Return the (x, y) coordinate for the center point of the cell that contains the specified text.  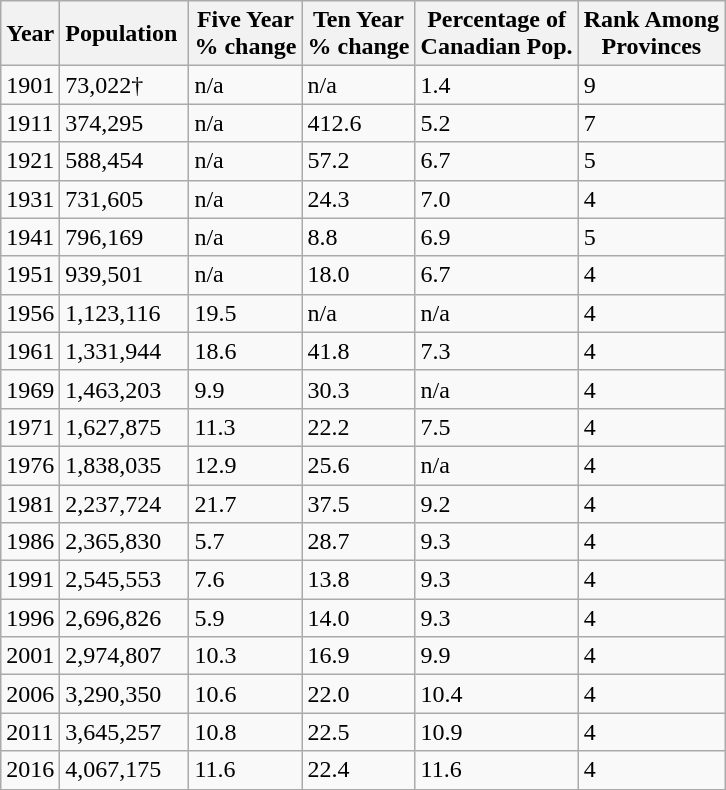
22.4 (358, 770)
10.4 (496, 694)
5.9 (246, 618)
1981 (30, 503)
2,974,807 (124, 656)
1931 (30, 199)
1,627,875 (124, 427)
19.5 (246, 313)
2,696,826 (124, 618)
5.7 (246, 542)
18.0 (358, 275)
1941 (30, 237)
374,295 (124, 123)
28.7 (358, 542)
1976 (30, 465)
22.0 (358, 694)
2,545,553 (124, 580)
Five Year % change (246, 34)
10.8 (246, 732)
1921 (30, 161)
8.8 (358, 237)
Ten Year % change (358, 34)
9 (651, 85)
7.6 (246, 580)
1961 (30, 351)
1,838,035 (124, 465)
1.4 (496, 85)
41.8 (358, 351)
1,463,203 (124, 389)
37.5 (358, 503)
13.8 (358, 580)
Rank AmongProvinces (651, 34)
2,365,830 (124, 542)
12.9 (246, 465)
1,331,944 (124, 351)
11.3 (246, 427)
6.9 (496, 237)
73,022† (124, 85)
Year (30, 34)
22.5 (358, 732)
16.9 (358, 656)
7 (651, 123)
2016 (30, 770)
10.9 (496, 732)
21.7 (246, 503)
14.0 (358, 618)
2011 (30, 732)
Percentage of Canadian Pop. (496, 34)
18.6 (246, 351)
3,290,350 (124, 694)
1996 (30, 618)
25.6 (358, 465)
Population (124, 34)
731,605 (124, 199)
1986 (30, 542)
7.5 (496, 427)
588,454 (124, 161)
412.6 (358, 123)
1951 (30, 275)
10.6 (246, 694)
2001 (30, 656)
1911 (30, 123)
9.2 (496, 503)
939,501 (124, 275)
22.2 (358, 427)
4,067,175 (124, 770)
57.2 (358, 161)
796,169 (124, 237)
5.2 (496, 123)
30.3 (358, 389)
1956 (30, 313)
7.3 (496, 351)
2,237,724 (124, 503)
2006 (30, 694)
3,645,257 (124, 732)
1,123,116 (124, 313)
7.0 (496, 199)
1901 (30, 85)
10.3 (246, 656)
1969 (30, 389)
1991 (30, 580)
24.3 (358, 199)
1971 (30, 427)
